Find where the given text appears and provide that cell's center as [x, y] coordinate. 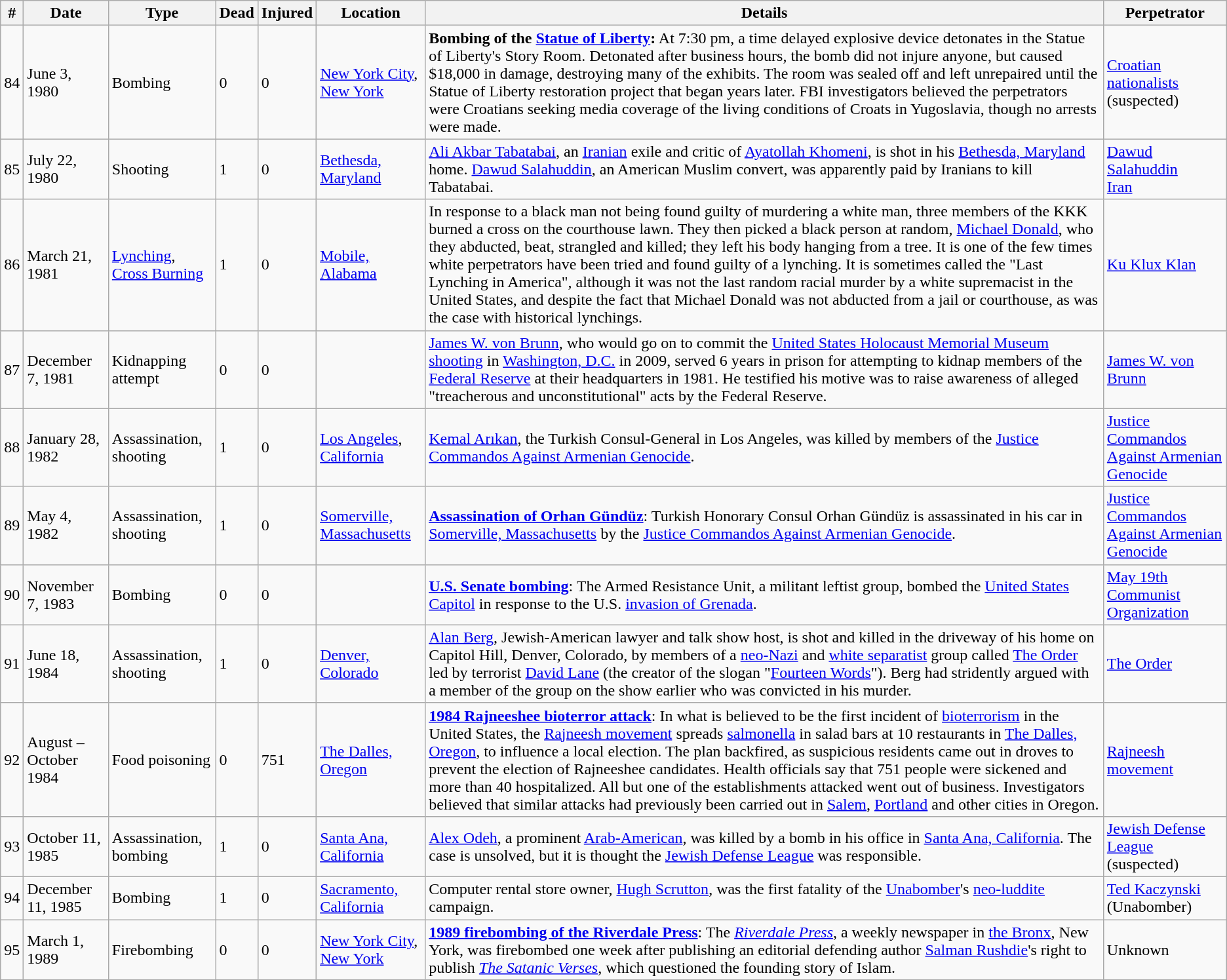
85 [12, 169]
August – October 1984 [66, 759]
Details [764, 13]
July 22, 1980 [66, 169]
87 [12, 370]
88 [12, 447]
Injured [287, 13]
Lynching, Cross Burning [162, 265]
Date [66, 13]
89 [12, 526]
January 28, 1982 [66, 447]
October 11, 1985 [66, 846]
Santa Ana, California [371, 846]
Location [371, 13]
Denver, Colorado [371, 663]
June 18, 1984 [66, 663]
Type [162, 13]
Dawud Salahuddin Iran [1165, 169]
86 [12, 265]
Croatian nationalists (suspected) [1165, 83]
Jewish Defense League (suspected) [1165, 846]
The Dalles, Oregon [371, 759]
Ted Kaczynski (Unabomber) [1165, 898]
December 7, 1981 [66, 370]
91 [12, 663]
James W. von Brunn [1165, 370]
Bethesda, Maryland [371, 169]
Firebombing [162, 949]
Somerville, Massachusetts [371, 526]
95 [12, 949]
November 7, 1983 [66, 595]
March 21, 1981 [66, 265]
93 [12, 846]
Rajneesh movement [1165, 759]
# [12, 13]
Mobile, Alabama [371, 265]
94 [12, 898]
Kidnapping attempt [162, 370]
Food poisoning [162, 759]
84 [12, 83]
December 11, 1985 [66, 898]
Los Angeles, California [371, 447]
Perpetrator [1165, 13]
Ku Klux Klan [1165, 265]
Shooting [162, 169]
May 19th Communist Organization [1165, 595]
Kemal Arıkan, the Turkish Consul-General in Los Angeles, was killed by members of the Justice Commandos Against Armenian Genocide. [764, 447]
Dead [237, 13]
92 [12, 759]
90 [12, 595]
The Order [1165, 663]
Computer rental store owner, Hugh Scrutton, was the first fatality of the Unabomber's neo-luddite campaign. [764, 898]
March 1, 1989 [66, 949]
Assassination, bombing [162, 846]
Sacramento, California [371, 898]
751 [287, 759]
May 4, 1982 [66, 526]
Unknown [1165, 949]
June 3, 1980 [66, 83]
